Detect which cell encompasses the target text, then output its (X, Y) center coordinate. 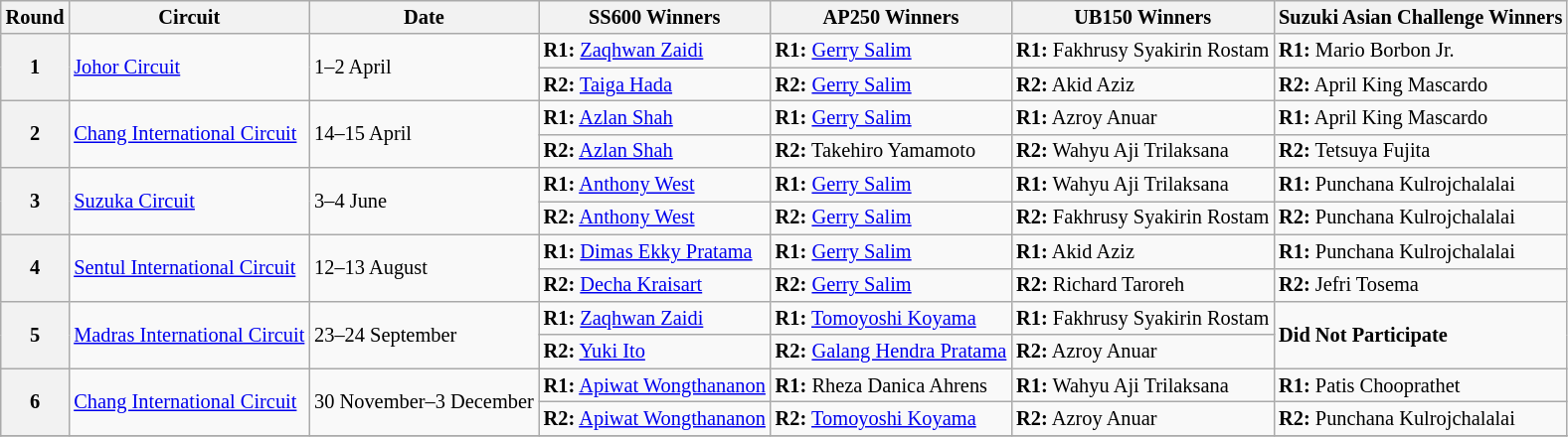
R1: Tomoyoshi Koyama (891, 318)
R1: Patis Chooprathet (1420, 385)
R1: Akid Aziz (1142, 251)
R2: Jefri Tosema (1420, 285)
Madras International Circuit (189, 334)
R1: Rheza Danica Ahrens (891, 385)
R1: Dimas Ekky Pratama (654, 251)
Johor Circuit (189, 68)
R2: Apiwat Wongthananon (654, 418)
4 (36, 268)
3–4 June (424, 201)
14–15 April (424, 133)
R2: Takehiro Yamamoto (891, 151)
SS600 Winners (654, 17)
23–24 September (424, 334)
R2: Anthony West (654, 218)
R2: Tetsuya Fujita (1420, 151)
UB150 Winners (1142, 17)
2 (36, 133)
1 (36, 68)
Date (424, 17)
R1: Azlan Shah (654, 117)
AP250 Winners (891, 17)
Suzuki Asian Challenge Winners (1420, 17)
Sentul International Circuit (189, 268)
6 (36, 401)
1–2 April (424, 68)
30 November–3 December (424, 401)
R1: Azroy Anuar (1142, 117)
R2: Richard Taroreh (1142, 285)
R2: Wahyu Aji Trilaksana (1142, 151)
R1: Anthony West (654, 185)
R2: Yuki Ito (654, 352)
R1: Apiwat Wongthananon (654, 385)
5 (36, 334)
R1: April King Mascardo (1420, 117)
Circuit (189, 17)
3 (36, 201)
12–13 August (424, 268)
Round (36, 17)
R2: Galang Hendra Pratama (891, 352)
R2: Decha Kraisart (654, 285)
Did Not Participate (1420, 334)
R2: Taiga Hada (654, 84)
Suzuka Circuit (189, 201)
R2: Akid Aziz (1142, 84)
R2: April King Mascardo (1420, 84)
R2: Tomoyoshi Koyama (891, 418)
R2: Azlan Shah (654, 151)
R2: Fakhrusy Syakirin Rostam (1142, 218)
R1: Mario Borbon Jr. (1420, 51)
